Search for the cell housing the specified text and yield its [x, y] center coordinate. 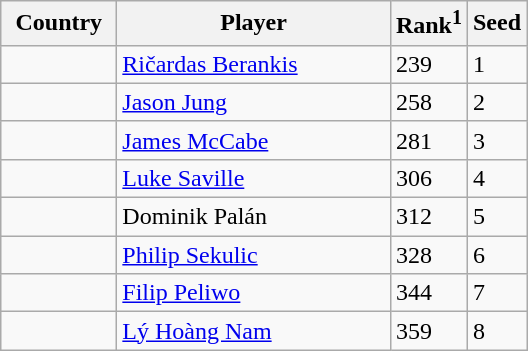
7 [496, 293]
306 [428, 178]
3 [496, 140]
2 [496, 102]
Dominik Palán [254, 217]
359 [428, 331]
6 [496, 255]
239 [428, 64]
281 [428, 140]
Player [254, 24]
Ričardas Berankis [254, 64]
Jason Jung [254, 102]
Philip Sekulic [254, 255]
5 [496, 217]
Filip Peliwo [254, 293]
Country [59, 24]
344 [428, 293]
4 [496, 178]
312 [428, 217]
258 [428, 102]
Seed [496, 24]
8 [496, 331]
James McCabe [254, 140]
Luke Saville [254, 178]
Lý Hoàng Nam [254, 331]
Rank1 [428, 24]
1 [496, 64]
328 [428, 255]
